Output the [x, y] coordinate of the center of the cell containing the given text.  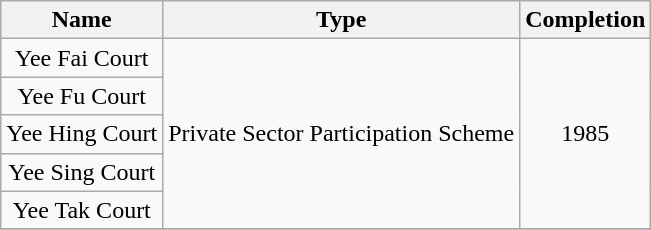
Name [82, 20]
Yee Fu Court [82, 96]
Yee Sing Court [82, 172]
Completion [586, 20]
Private Sector Participation Scheme [342, 134]
Type [342, 20]
Yee Tak Court [82, 210]
Yee Hing Court [82, 134]
1985 [586, 134]
Yee Fai Court [82, 58]
